Scan for the cell matching the given text and deliver its [X, Y] coordinate at center. 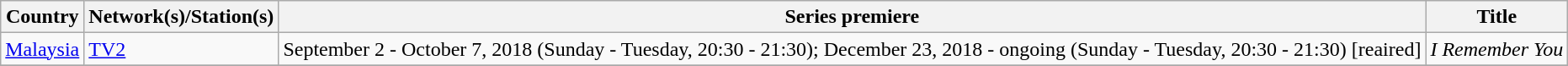
Network(s)/Station(s) [182, 17]
I Remember You [1496, 49]
Series premiere [852, 17]
Country [42, 17]
TV2 [182, 49]
September 2 - October 7, 2018 (Sunday - Tuesday, 20:30 - 21:30); December 23, 2018 - ongoing (Sunday - Tuesday, 20:30 - 21:30) [reaired] [852, 49]
Title [1496, 17]
Malaysia [42, 49]
